Locate the cell with the specified text and output its (x, y) center coordinate. 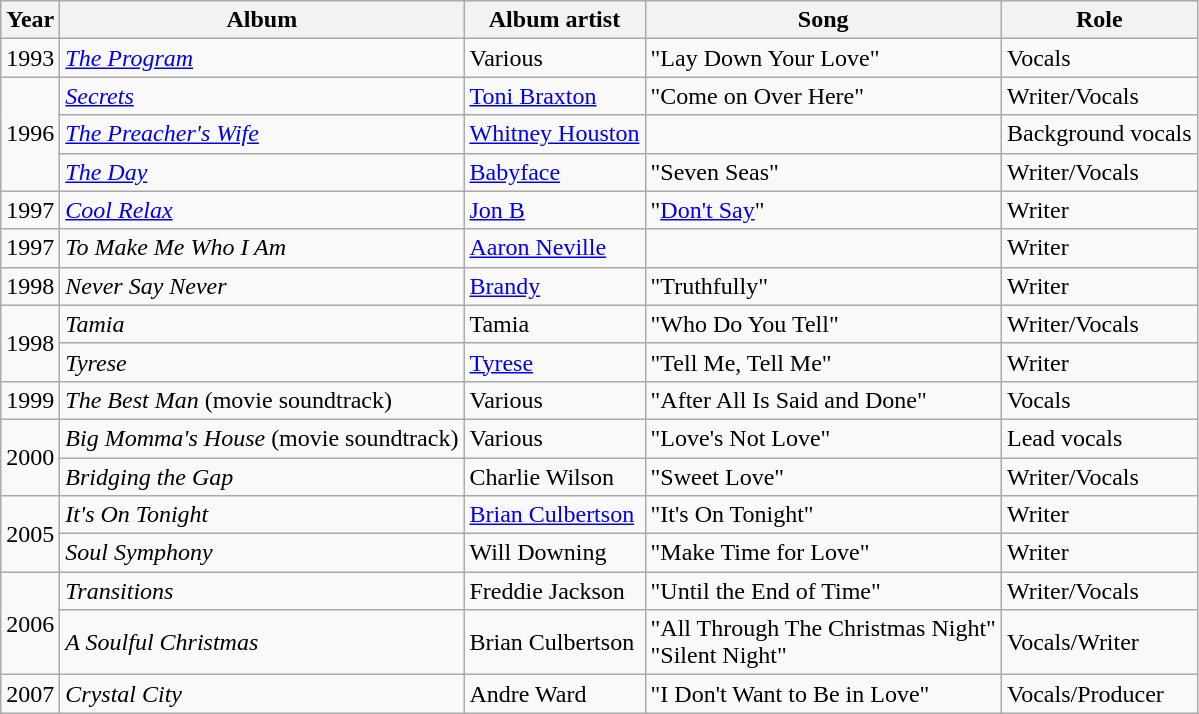
Cool Relax (262, 210)
The Day (262, 172)
"Sweet Love" (823, 477)
"Until the End of Time" (823, 591)
Jon B (554, 210)
"Love's Not Love" (823, 438)
Aaron Neville (554, 248)
Soul Symphony (262, 553)
Vocals/Producer (1099, 694)
Vocals/Writer (1099, 642)
1999 (30, 400)
Secrets (262, 96)
"Seven Seas" (823, 172)
Background vocals (1099, 134)
Will Downing (554, 553)
"Come on Over Here" (823, 96)
Crystal City (262, 694)
1996 (30, 134)
It's On Tonight (262, 515)
1993 (30, 58)
Whitney Houston (554, 134)
Lead vocals (1099, 438)
To Make Me Who I Am (262, 248)
"Don't Say" (823, 210)
Brandy (554, 286)
Toni Braxton (554, 96)
Album (262, 20)
Bridging the Gap (262, 477)
Big Momma's House (movie soundtrack) (262, 438)
Never Say Never (262, 286)
"Make Time for Love" (823, 553)
The Program (262, 58)
Song (823, 20)
2007 (30, 694)
Album artist (554, 20)
"After All Is Said and Done" (823, 400)
"Lay Down Your Love" (823, 58)
"All Through The Christmas Night""Silent Night" (823, 642)
A Soulful Christmas (262, 642)
2005 (30, 534)
"It's On Tonight" (823, 515)
The Best Man (movie soundtrack) (262, 400)
The Preacher's Wife (262, 134)
Freddie Jackson (554, 591)
"I Don't Want to Be in Love" (823, 694)
Andre Ward (554, 694)
Role (1099, 20)
2006 (30, 624)
Charlie Wilson (554, 477)
"Who Do You Tell" (823, 324)
Babyface (554, 172)
Year (30, 20)
Transitions (262, 591)
"Tell Me, Tell Me" (823, 362)
2000 (30, 457)
"Truthfully" (823, 286)
